Locate the cell with the specified text and output its [x, y] center coordinate. 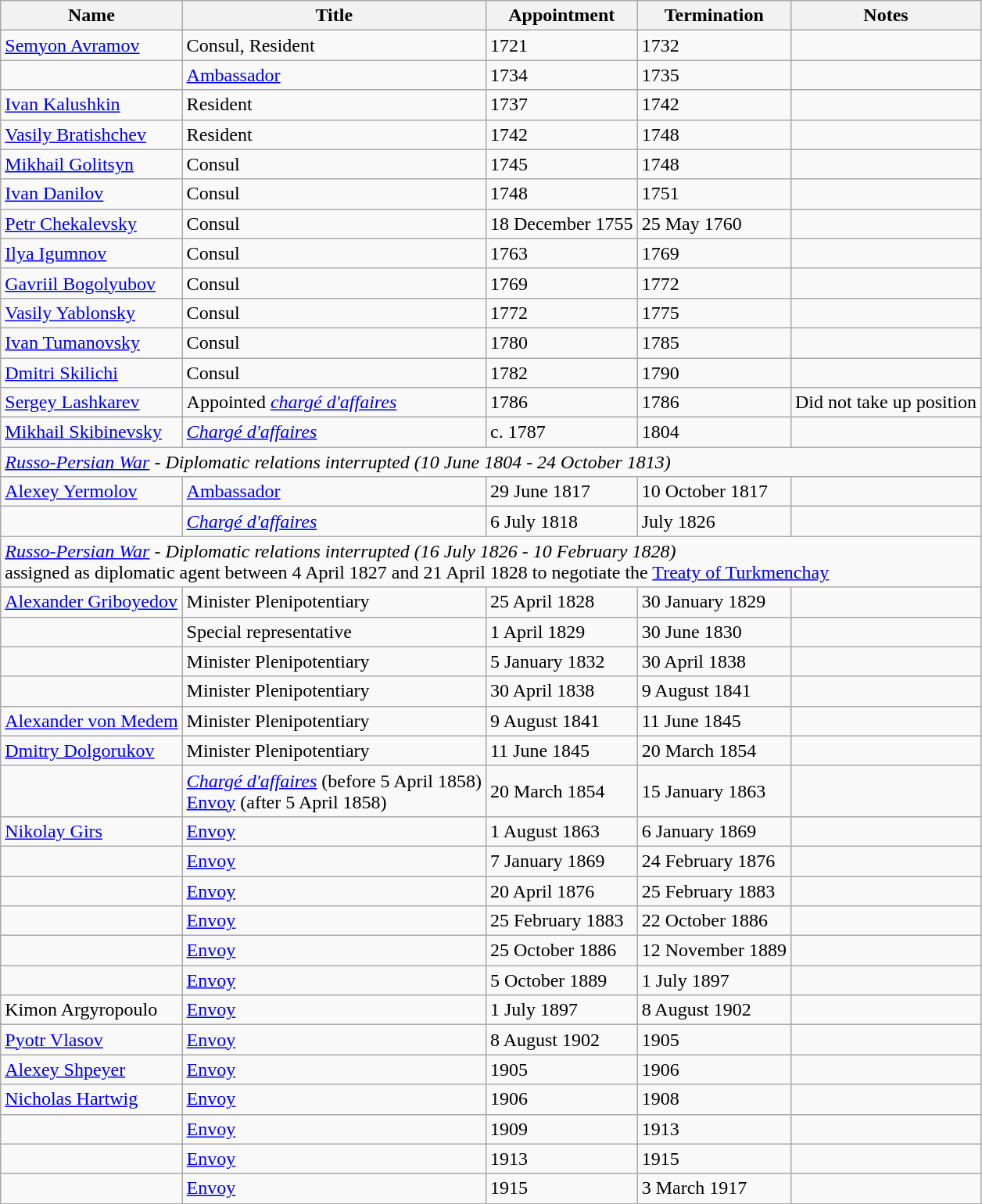
Appointed chargé d'affaires [334, 403]
Sergey Lashkarev [91, 403]
18 December 1755 [561, 224]
Notes [885, 16]
Ilya Igumnov [91, 253]
25 October 1886 [561, 951]
Title [334, 16]
1790 [714, 373]
1 April 1829 [561, 632]
Gavriil Bogolyubov [91, 283]
Special representative [334, 632]
1732 [714, 45]
Nikolay Girs [91, 831]
Dmitri Skilichi [91, 373]
12 November 1889 [714, 951]
6 July 1818 [561, 521]
3 March 1917 [714, 1188]
Semyon Avramov [91, 45]
Alexander Griboyedov [91, 602]
Vasily Yablonsky [91, 313]
6 January 1869 [714, 831]
1785 [714, 342]
Vasily Bratishchev [91, 134]
30 June 1830 [714, 632]
1908 [714, 1099]
Pyotr Vlasov [91, 1040]
7 January 1869 [561, 861]
Alexey Shpeyer [91, 1070]
29 June 1817 [561, 492]
1745 [561, 164]
5 October 1889 [561, 980]
1721 [561, 45]
c. 1787 [561, 432]
30 January 1829 [714, 602]
5 January 1832 [561, 661]
Russo-Persian War - Diplomatic relations interrupted (10 June 1804 - 24 October 1813) [491, 462]
1763 [561, 253]
1780 [561, 342]
Dmitry Dolgorukov [91, 751]
20 April 1876 [561, 890]
Mikhail Skibinevsky [91, 432]
1734 [561, 75]
1782 [561, 373]
1735 [714, 75]
Mikhail Golitsyn [91, 164]
Petr Chekalevsky [91, 224]
25 May 1760 [714, 224]
Ivan Kalushkin [91, 105]
Consul, Resident [334, 45]
1909 [561, 1129]
Appointment [561, 16]
July 1826 [714, 521]
Ivan Danilov [91, 194]
15 January 1863 [714, 791]
1737 [561, 105]
1775 [714, 313]
24 February 1876 [714, 861]
22 October 1886 [714, 921]
Kimon Argyropoulo [91, 1010]
Termination [714, 16]
Did not take up position [885, 403]
1 August 1863 [561, 831]
Alexey Yermolov [91, 492]
Ivan Tumanovsky [91, 342]
Name [91, 16]
1804 [714, 432]
Alexander von Medem [91, 721]
1751 [714, 194]
Nicholas Hartwig [91, 1099]
10 October 1817 [714, 492]
25 April 1828 [561, 602]
Chargé d'affaires (before 5 April 1858)Envoy (after 5 April 1858) [334, 791]
